Determine the [X, Y] coordinate at the center of the cell enclosing the given text.  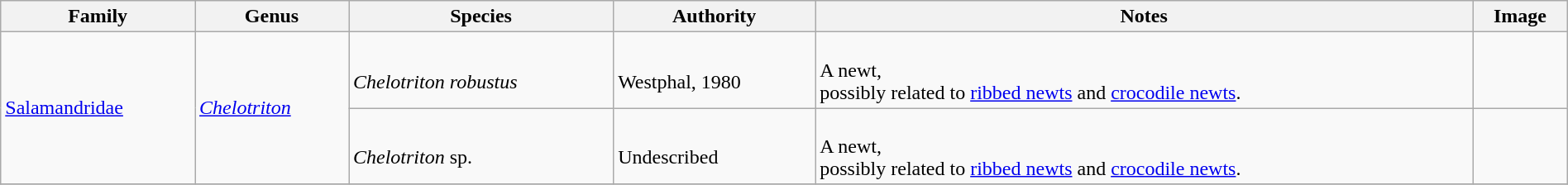
Notes [1145, 17]
Chelotriton [272, 108]
Chelotriton sp. [481, 146]
Authority [715, 17]
Salamandridae [98, 108]
Undescribed [715, 146]
Species [481, 17]
Chelotriton robustus [481, 70]
Image [1520, 17]
Genus [272, 17]
Westphal, 1980 [715, 70]
Family [98, 17]
